Search for the cell housing the specified text and yield its [X, Y] center coordinate. 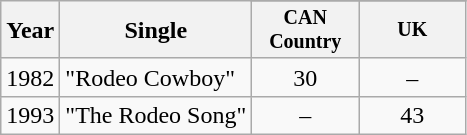
"Rodeo Cowboy" [156, 77]
1982 [30, 77]
Year [30, 30]
CAN Country [306, 30]
Single [156, 30]
43 [412, 115]
1993 [30, 115]
"The Rodeo Song" [156, 115]
UK [412, 30]
30 [306, 77]
